Search for the cell housing the specified text and yield its (x, y) center coordinate. 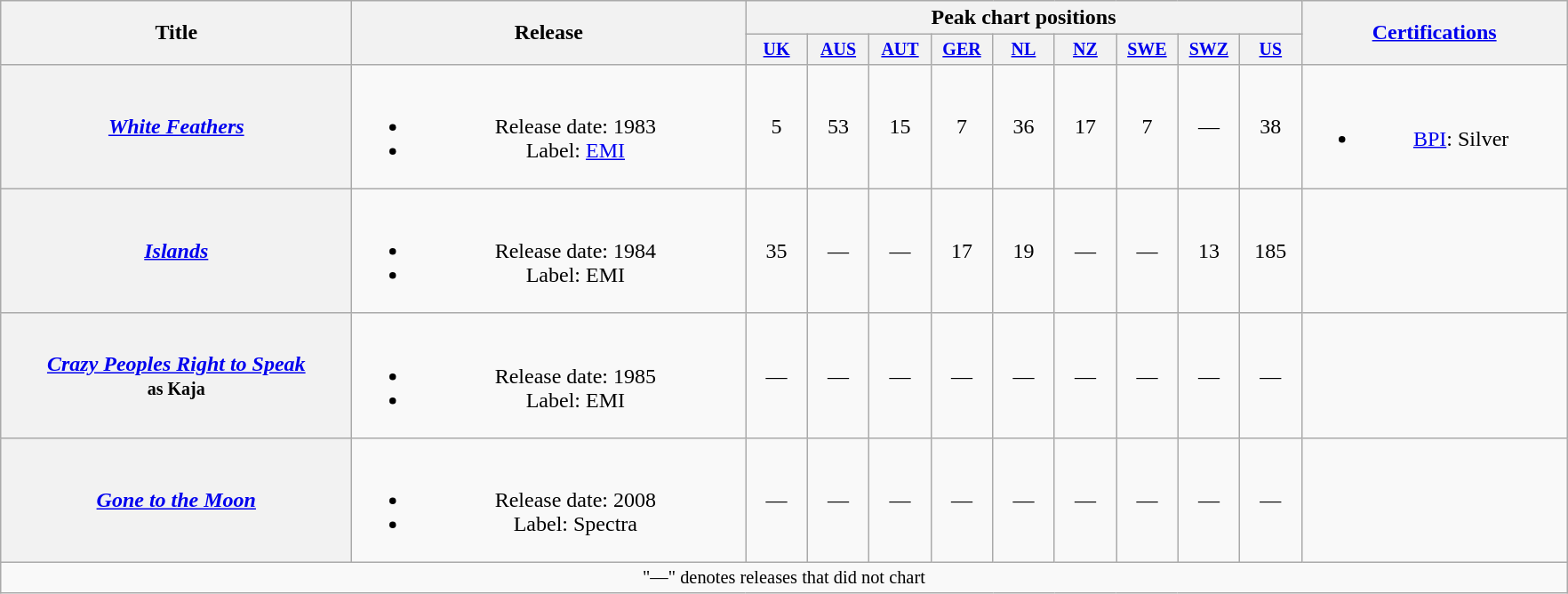
53 (837, 126)
Title (176, 33)
36 (1024, 126)
Release date: 1983Label: EMI (549, 126)
Peak chart positions (1024, 18)
"—" denotes releases that did not chart (784, 578)
GER (962, 50)
BPI: Silver (1435, 126)
Release date: 2008Label: Spectra (549, 500)
NZ (1084, 50)
13 (1209, 251)
38 (1271, 126)
15 (900, 126)
AUT (900, 50)
Certifications (1435, 33)
SWE (1147, 50)
Islands (176, 251)
Release (549, 33)
5 (777, 126)
AUS (837, 50)
US (1271, 50)
185 (1271, 251)
Release date: 1985Label: EMI (549, 375)
35 (777, 251)
NL (1024, 50)
19 (1024, 251)
Crazy Peoples Right to Speakas Kaja (176, 375)
Gone to the Moon (176, 500)
UK (777, 50)
Release date: 1984Label: EMI (549, 251)
White Feathers (176, 126)
SWZ (1209, 50)
